Pinpoint the cell where the given text exists, returning its [x, y] midpoint coordinate. 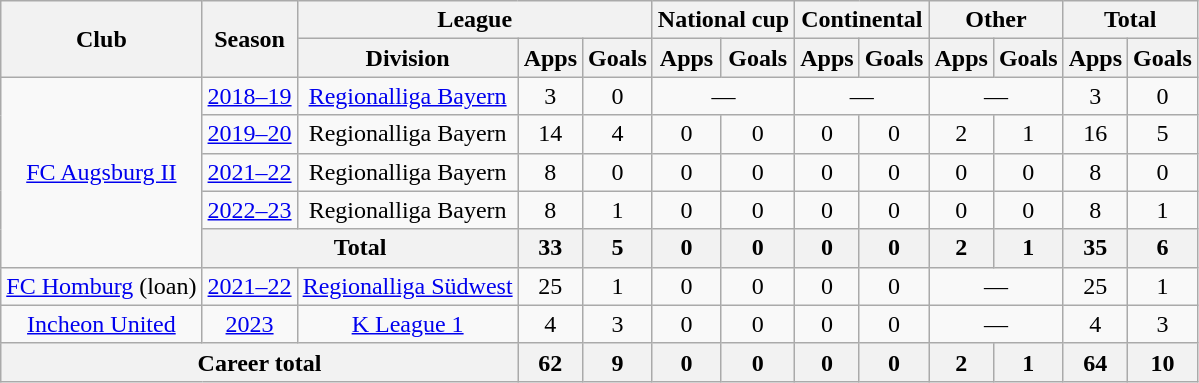
Regionalliga Südwest [408, 286]
6 [1163, 248]
Division [408, 58]
Season [250, 39]
2018–19 [250, 96]
33 [550, 248]
14 [550, 134]
League [474, 20]
2019–20 [250, 134]
Continental [862, 20]
Club [102, 39]
16 [1095, 134]
62 [550, 362]
35 [1095, 248]
FC Homburg (loan) [102, 286]
2022–23 [250, 210]
National cup [723, 20]
K League 1 [408, 324]
Other [996, 20]
FC Augsburg II [102, 172]
Career total [260, 362]
2023 [250, 324]
Incheon United [102, 324]
9 [618, 362]
10 [1163, 362]
64 [1095, 362]
